From the cell containing the given text, extract its center point as (X, Y) coordinate. 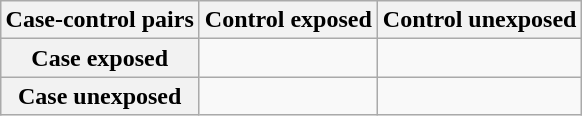
Case-control pairs (100, 20)
Case exposed (100, 58)
Control exposed (288, 20)
Case unexposed (100, 96)
Control unexposed (480, 20)
